Capture the cell that displays the provided text and extract its [X, Y] central coordinate. 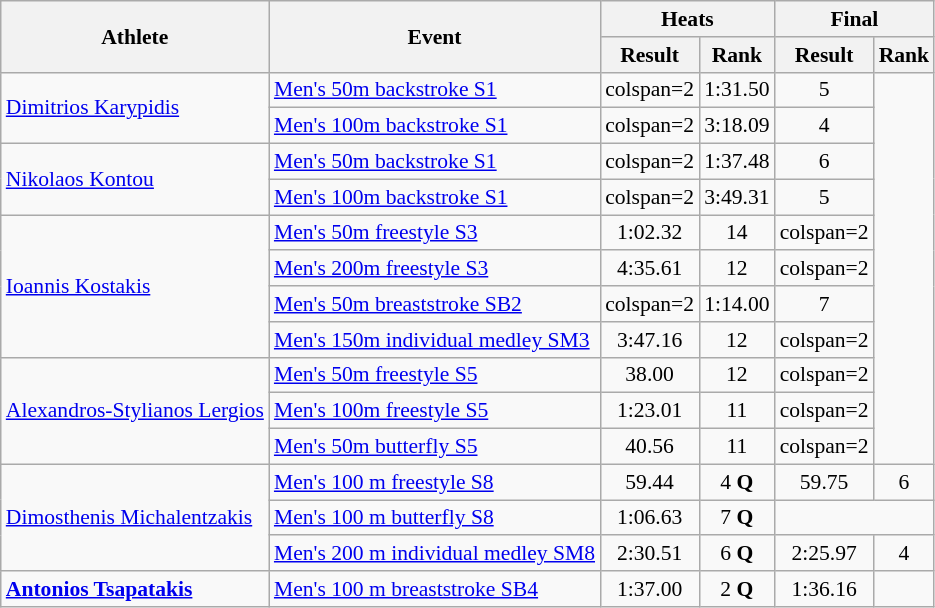
Dimitrios Karypidis [135, 108]
Men's 100 m freestyle S8 [434, 482]
1:31.50 [736, 90]
2:30.51 [650, 554]
Men's 100 m breaststroke SB4 [434, 589]
1:14.00 [736, 304]
3:49.31 [736, 197]
Men's 100 m butterfly S8 [434, 518]
4 Q [736, 482]
Athlete [135, 36]
59.44 [650, 482]
1:23.01 [650, 411]
Alexandros-Stylianos Lergios [135, 410]
38.00 [650, 375]
1:37.00 [650, 589]
7 Q [736, 518]
1:06.63 [650, 518]
3:18.09 [736, 126]
Men's 50m freestyle S3 [434, 233]
59.75 [824, 482]
14 [736, 233]
7 [824, 304]
1:36.16 [824, 589]
Men's 50m freestyle S5 [434, 375]
Ioannis Kostakis [135, 286]
3:47.16 [650, 340]
Men's 200m freestyle S3 [434, 269]
Nikolaos Kontou [135, 180]
Dimosthenis Michalentzakis [135, 518]
Antonios Tsapatakis [135, 589]
Men's 200 m individual medley SM8 [434, 554]
6 Q [736, 554]
Heats [688, 19]
Men's 50m butterfly S5 [434, 447]
Men's 50m breaststroke SB2 [434, 304]
2 Q [736, 589]
40.56 [650, 447]
2:25.97 [824, 554]
1:02.32 [650, 233]
Men's 150m individual medley SM3 [434, 340]
Men's 100m freestyle S5 [434, 411]
Event [434, 36]
1:37.48 [736, 162]
Final [855, 19]
4:35.61 [650, 269]
